Pinpoint the cell where the given text exists, returning its [X, Y] midpoint coordinate. 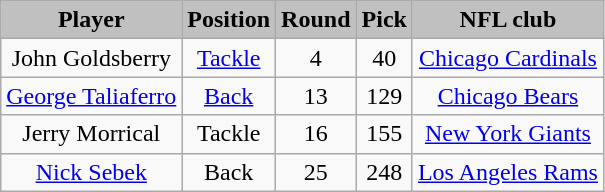
Player [92, 20]
Los Angeles Rams [508, 172]
George Taliaferro [92, 96]
Chicago Bears [508, 96]
Jerry Morrical [92, 134]
40 [384, 58]
Pick [384, 20]
Position [229, 20]
248 [384, 172]
4 [316, 58]
John Goldsberry [92, 58]
129 [384, 96]
13 [316, 96]
New York Giants [508, 134]
16 [316, 134]
Nick Sebek [92, 172]
Chicago Cardinals [508, 58]
Round [316, 20]
25 [316, 172]
155 [384, 134]
NFL club [508, 20]
